Scan for the cell matching the given text and deliver its [x, y] coordinate at center. 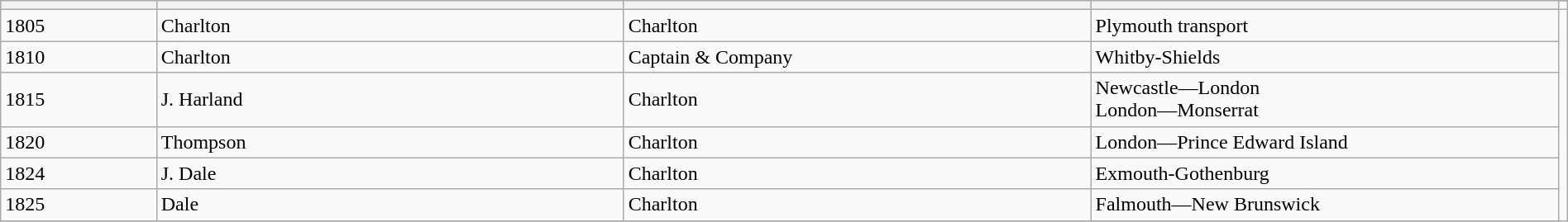
J. Harland [390, 99]
1824 [79, 173]
Falmouth—New Brunswick [1325, 205]
London—Prince Edward Island [1325, 142]
Captain & Company [857, 57]
1805 [79, 26]
Whitby-Shields [1325, 57]
1815 [79, 99]
Plymouth transport [1325, 26]
J. Dale [390, 173]
1820 [79, 142]
Exmouth-Gothenburg [1325, 173]
1825 [79, 205]
Thompson [390, 142]
1810 [79, 57]
Dale [390, 205]
Newcastle—LondonLondon—Monserrat [1325, 99]
